Provide the (X, Y) coordinate of the cell's center where the given text is located.  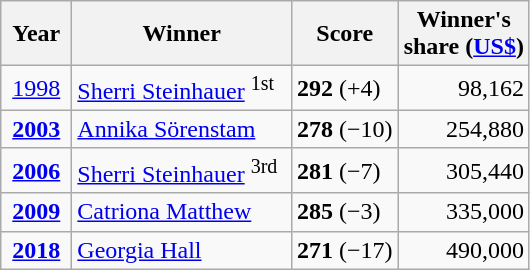
2003 (36, 129)
Catriona Matthew (182, 212)
1998 (36, 88)
335,000 (464, 212)
490,000 (464, 250)
281 (−7) (346, 170)
Annika Sörenstam (182, 129)
278 (−10) (346, 129)
292 (+4) (346, 88)
Winner'sshare (US$) (464, 34)
Sherri Steinhauer 3rd (182, 170)
271 (−17) (346, 250)
254,880 (464, 129)
98,162 (464, 88)
305,440 (464, 170)
2006 (36, 170)
Georgia Hall (182, 250)
285 (−3) (346, 212)
2018 (36, 250)
Year (36, 34)
2009 (36, 212)
Winner (182, 34)
Sherri Steinhauer 1st (182, 88)
Score (346, 34)
